Pinpoint the cell where the given text exists, returning its (x, y) midpoint coordinate. 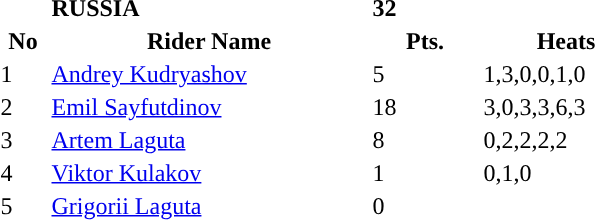
Rider Name (209, 41)
Andrey Kudryashov (209, 74)
Viktor Kulakov (209, 173)
8 (425, 140)
Artem Laguta (209, 140)
18 (425, 107)
Pts. (425, 41)
Emil Sayfutdinov (209, 107)
1 (425, 173)
5 (425, 74)
